Determine the [x, y] coordinate at the center of the cell enclosing the given text.  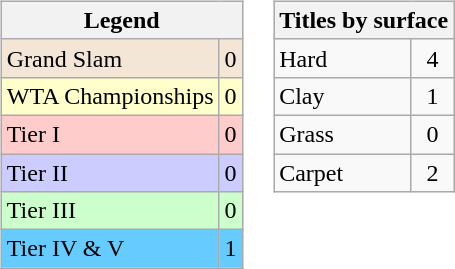
Tier I [110, 134]
Tier IV & V [110, 249]
Tier II [110, 173]
4 [432, 58]
Grass [343, 134]
Legend [122, 20]
WTA Championships [110, 96]
2 [432, 173]
Hard [343, 58]
Carpet [343, 173]
Tier III [110, 211]
Grand Slam [110, 58]
Clay [343, 96]
Titles by surface [364, 20]
